Determine the (X, Y) coordinate at the center of the cell enclosing the given text.  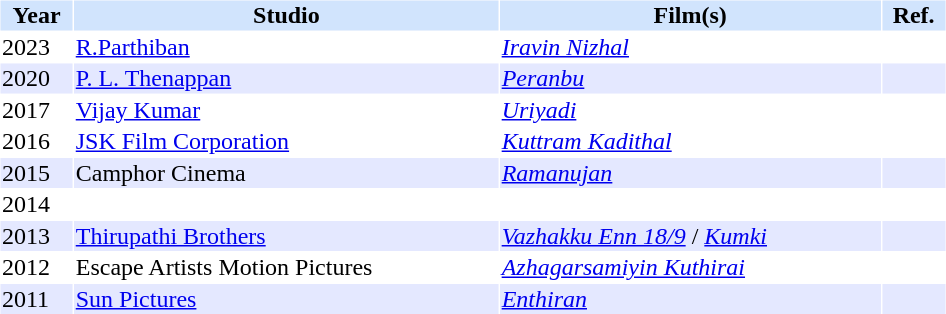
Sun Pictures (286, 299)
Kuttram Kadithal (690, 141)
2013 (36, 236)
Iravin Nizhal (690, 47)
2014 (36, 205)
2016 (36, 141)
Year (36, 15)
Peranbu (690, 79)
2017 (36, 110)
Vijay Kumar (286, 110)
R.Parthiban (286, 47)
P. L. Thenappan (286, 79)
2020 (36, 79)
Ramanujan (690, 173)
Film(s) (690, 15)
Thirupathi Brothers (286, 236)
Camphor Cinema (286, 173)
Uriyadi (690, 110)
2023 (36, 47)
Ref. (914, 15)
2011 (36, 299)
Escape Artists Motion Pictures (286, 267)
Vazhakku Enn 18/9 / Kumki (690, 236)
2012 (36, 267)
2015 (36, 173)
Azhagarsamiyin Kuthirai (690, 267)
JSK Film Corporation (286, 141)
Studio (286, 15)
Enthiran (690, 299)
